Provide the (x, y) coordinate of the cell's center where the given text is located.  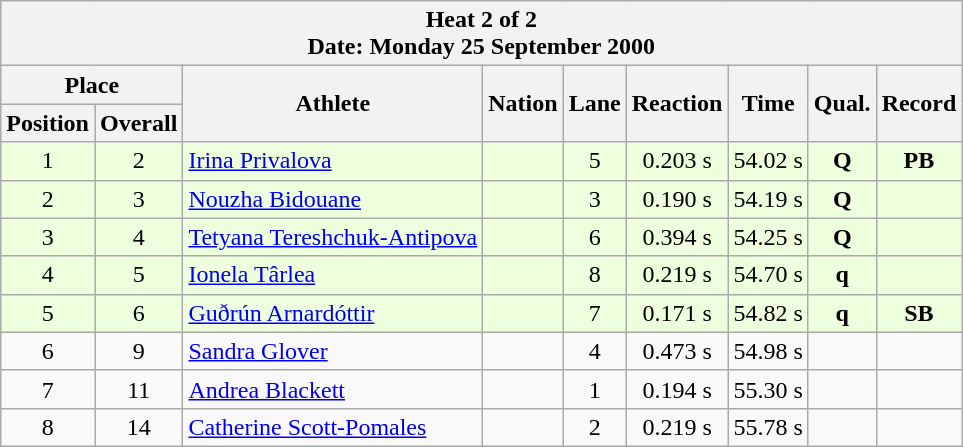
54.02 s (768, 161)
54.19 s (768, 199)
Time (768, 104)
Record (919, 104)
Reaction (677, 104)
Andrea Blackett (333, 389)
0.203 s (677, 161)
Athlete (333, 104)
0.190 s (677, 199)
Guðrún Arnardóttir (333, 313)
Position (48, 123)
Heat 2 of 2 Date: Monday 25 September 2000 (482, 34)
SB (919, 313)
Sandra Glover (333, 351)
Ionela Târlea (333, 275)
0.473 s (677, 351)
Nouzha Bidouane (333, 199)
0.394 s (677, 237)
Tetyana Tereshchuk-Antipova (333, 237)
Overall (138, 123)
14 (138, 427)
54.98 s (768, 351)
11 (138, 389)
54.82 s (768, 313)
0.194 s (677, 389)
9 (138, 351)
55.30 s (768, 389)
54.25 s (768, 237)
Place (92, 85)
Lane (594, 104)
Qual. (842, 104)
Nation (523, 104)
PB (919, 161)
Irina Privalova (333, 161)
54.70 s (768, 275)
55.78 s (768, 427)
Catherine Scott-Pomales (333, 427)
0.171 s (677, 313)
